Scan for the cell matching the given text and deliver its (X, Y) coordinate at center. 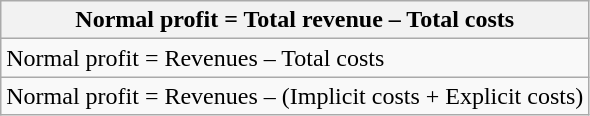
Normal profit = Revenues – (Implicit costs + Explicit costs) (295, 96)
Normal profit = Total revenue – Total costs (295, 20)
Normal profit = Revenues – Total costs (295, 58)
